Pinpoint the cell where the given text exists, returning its (X, Y) midpoint coordinate. 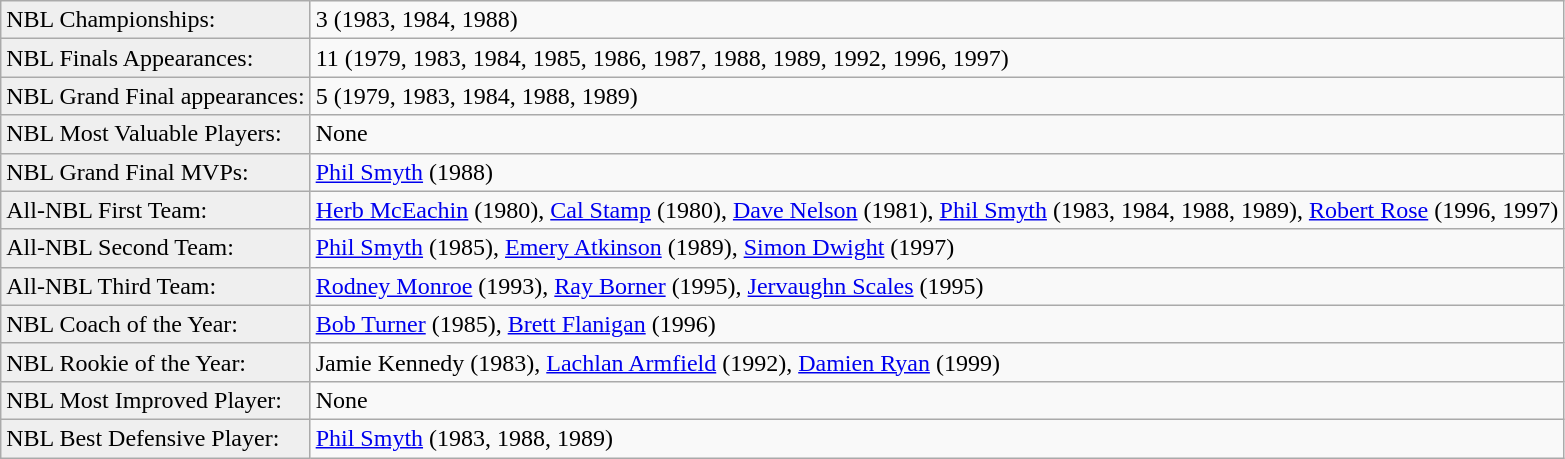
NBL Coach of the Year: (156, 324)
Bob Turner (1985), Brett Flanigan (1996) (937, 324)
NBL Most Valuable Players: (156, 134)
All-NBL First Team: (156, 210)
Phil Smyth (1985), Emery Atkinson (1989), Simon Dwight (1997) (937, 248)
5 (1979, 1983, 1984, 1988, 1989) (937, 96)
3 (1983, 1984, 1988) (937, 20)
All-NBL Third Team: (156, 286)
NBL Championships: (156, 20)
Herb McEachin (1980), Cal Stamp (1980), Dave Nelson (1981), Phil Smyth (1983, 1984, 1988, 1989), Robert Rose (1996, 1997) (937, 210)
Phil Smyth (1988) (937, 172)
11 (1979, 1983, 1984, 1985, 1986, 1987, 1988, 1989, 1992, 1996, 1997) (937, 58)
All-NBL Second Team: (156, 248)
NBL Grand Final MVPs: (156, 172)
NBL Rookie of the Year: (156, 362)
Jamie Kennedy (1983), Lachlan Armfield (1992), Damien Ryan (1999) (937, 362)
Rodney Monroe (1993), Ray Borner (1995), Jervaughn Scales (1995) (937, 286)
NBL Best Defensive Player: (156, 438)
NBL Grand Final appearances: (156, 96)
NBL Most Improved Player: (156, 400)
Phil Smyth (1983, 1988, 1989) (937, 438)
NBL Finals Appearances: (156, 58)
